Capture the cell that displays the provided text and extract its [X, Y] central coordinate. 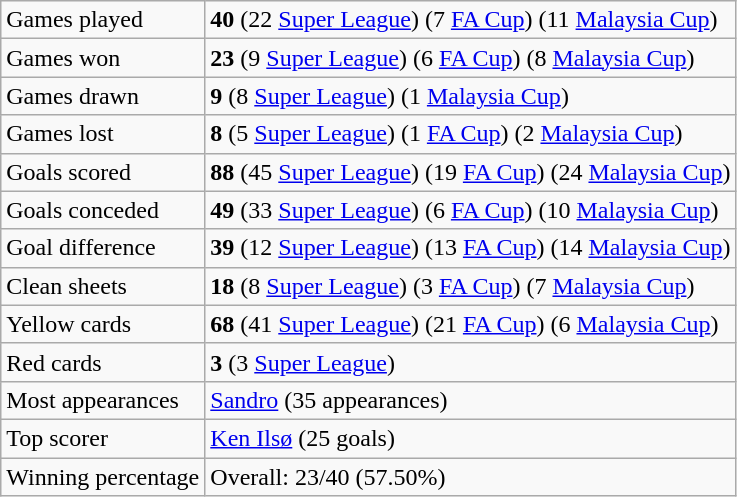
Overall: 23/40 (57.50%) [470, 477]
Most appearances [103, 400]
Games played [103, 20]
49 (33 Super League) (6 FA Cup) (10 Malaysia Cup) [470, 210]
Games lost [103, 134]
Sandro (35 appearances) [470, 400]
Games drawn [103, 96]
8 (5 Super League) (1 FA Cup) (2 Malaysia Cup) [470, 134]
Goals scored [103, 172]
18 (8 Super League) (3 FA Cup) (7 Malaysia Cup) [470, 286]
9 (8 Super League) (1 Malaysia Cup) [470, 96]
23 (9 Super League) (6 FA Cup) (8 Malaysia Cup) [470, 58]
Goal difference [103, 248]
88 (45 Super League) (19 FA Cup) (24 Malaysia Cup) [470, 172]
Winning percentage [103, 477]
Red cards [103, 362]
Top scorer [103, 438]
40 (22 Super League) (7 FA Cup) (11 Malaysia Cup) [470, 20]
39 (12 Super League) (13 FA Cup) (14 Malaysia Cup) [470, 248]
Games won [103, 58]
3 (3 Super League) [470, 362]
Yellow cards [103, 324]
Goals conceded [103, 210]
68 (41 Super League) (21 FA Cup) (6 Malaysia Cup) [470, 324]
Clean sheets [103, 286]
Ken Ilsø (25 goals) [470, 438]
